Return the [X, Y] coordinate for the center point of the cell that contains the specified text.  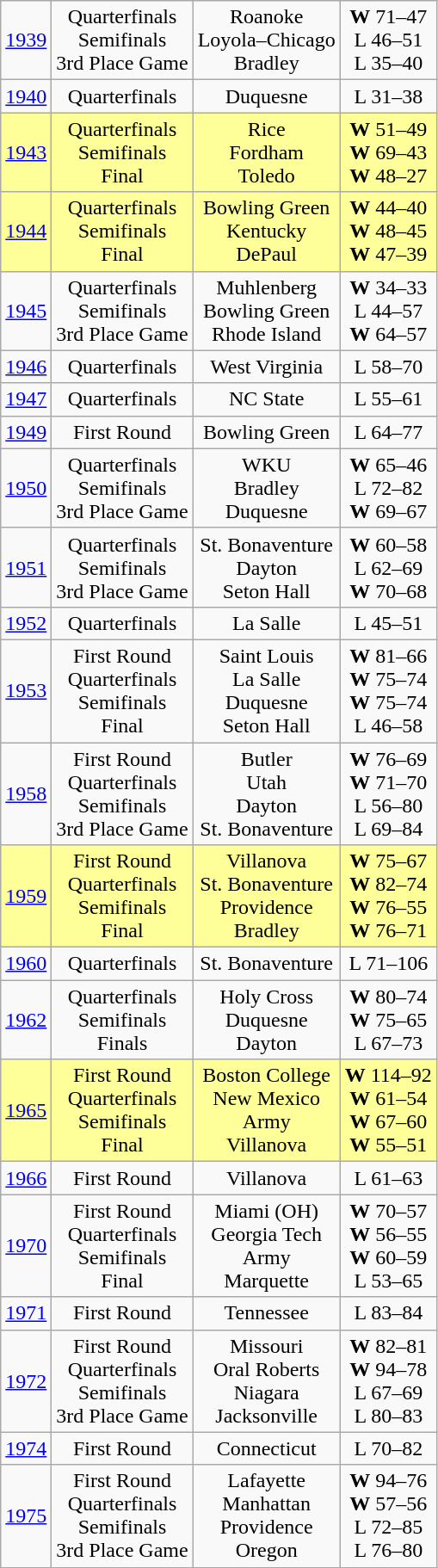
L 45–51 [388, 623]
St. Bonaventure [267, 964]
1949 [26, 432]
L 71–106 [388, 964]
Connecticut [267, 1448]
1959 [26, 897]
W 76–69W 71–70L 56–80L 69–84 [388, 793]
QuarterfinalsSemifinalsFinals [122, 1020]
1939 [26, 40]
RiceFordhamToledo [267, 152]
1962 [26, 1020]
1953 [26, 690]
W 51–49W 69–43W 48–27 [388, 152]
La Salle [267, 623]
1947 [26, 399]
W 114–92W 61–54W 67–60W 55–51 [388, 1110]
WKUBradleyDuquesne [267, 488]
1975 [26, 1516]
1965 [26, 1110]
L 83–84 [388, 1313]
W 34–33L 44–57W 64–57 [388, 311]
L 70–82 [388, 1448]
1966 [26, 1178]
1958 [26, 793]
L 31–38 [388, 96]
W 82–81W 94–78L 67–69L 80–83 [388, 1380]
West Virginia [267, 367]
NC State [267, 399]
L 64–77 [388, 432]
Tennessee [267, 1313]
1974 [26, 1448]
1950 [26, 488]
1946 [26, 367]
Villanova [267, 1178]
1943 [26, 152]
1944 [26, 231]
Duquesne [267, 96]
W 71–47L 46–51L 35–40 [388, 40]
L 55–61 [388, 399]
Holy CrossDuquesneDayton [267, 1020]
W 80–74W 75–65L 67–73 [388, 1020]
L 61–63 [388, 1178]
Saint LouisLa SalleDuquesneSeton Hall [267, 690]
1960 [26, 964]
Bowling Green [267, 432]
RoanokeLoyola–ChicagoBradley [267, 40]
W 60–58L 62–69W 70–68 [388, 567]
1940 [26, 96]
1971 [26, 1313]
L 58–70 [388, 367]
MuhlenbergBowling GreenRhode Island [267, 311]
W 75–67W 82–74W 76–55W 76–71 [388, 897]
1951 [26, 567]
W 65–46L 72–82W 69–67 [388, 488]
1970 [26, 1246]
ButlerUtahDaytonSt. Bonaventure [267, 793]
MissouriOral RobertsNiagaraJacksonville [267, 1380]
1945 [26, 311]
W 44–40W 48–45W 47–39 [388, 231]
Bowling GreenKentuckyDePaul [267, 231]
LafayetteManhattanProvidenceOregon [267, 1516]
VillanovaSt. BonaventureProvidenceBradley [267, 897]
St. BonaventureDaytonSeton Hall [267, 567]
W 70–57W 56–55W 60–59L 53–65 [388, 1246]
1952 [26, 623]
Miami (OH)Georgia TechArmyMarquette [267, 1246]
W 81–66W 75–74W 75–74L 46–58 [388, 690]
W 94–76W 57–56L 72–85L 76–80 [388, 1516]
Boston CollegeNew MexicoArmyVillanova [267, 1110]
1972 [26, 1380]
